Output the (X, Y) coordinate of the center of the cell containing the given text.  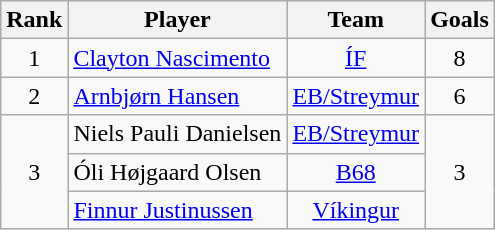
Víkingur (356, 210)
1 (34, 58)
Arnbjørn Hansen (178, 96)
Finnur Justinussen (178, 210)
Rank (34, 20)
Niels Pauli Danielsen (178, 134)
8 (460, 58)
2 (34, 96)
Team (356, 20)
6 (460, 96)
B68 (356, 172)
Clayton Nascimento (178, 58)
Player (178, 20)
ÍF (356, 58)
Goals (460, 20)
Óli Højgaard Olsen (178, 172)
